Provide the [x, y] coordinate of the cell's center where the given text is located.  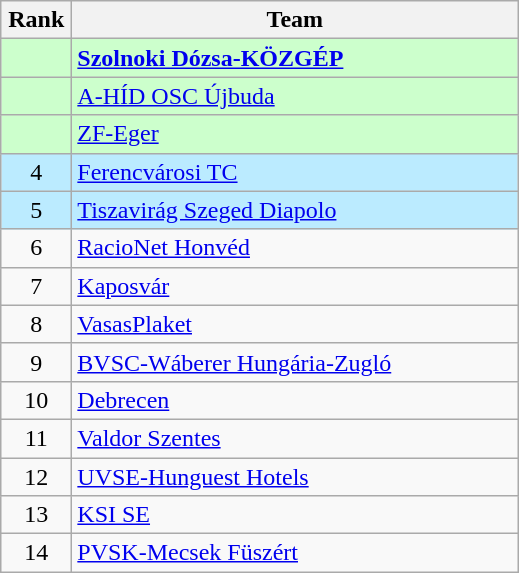
Ferencvárosi TC [295, 172]
VasasPlaket [295, 324]
BVSC-Wáberer Hungária-Zugló [295, 362]
12 [36, 477]
7 [36, 286]
13 [36, 515]
Valdor Szentes [295, 438]
10 [36, 400]
Team [295, 20]
Kaposvár [295, 286]
6 [36, 248]
Rank [36, 20]
KSI SE [295, 515]
Debrecen [295, 400]
5 [36, 210]
RacioNet Honvéd [295, 248]
A-HÍD OSC Újbuda [295, 96]
ZF-Eger [295, 134]
Szolnoki Dózsa-KÖZGÉP [295, 58]
4 [36, 172]
11 [36, 438]
Tiszavirág Szeged Diapolo [295, 210]
9 [36, 362]
8 [36, 324]
UVSE-Hunguest Hotels [295, 477]
14 [36, 553]
PVSK-Mecsek Füszért [295, 553]
